Capture the cell that displays the provided text and extract its (x, y) central coordinate. 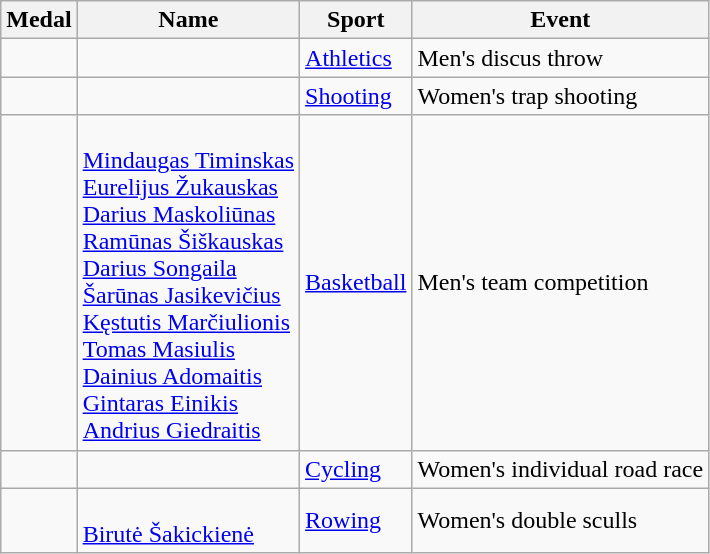
Rowing (356, 520)
Event (560, 20)
Medal (39, 20)
Cycling (356, 469)
Men's discus throw (560, 58)
Birutė Šakickienė (188, 520)
Name (188, 20)
Women's individual road race (560, 469)
Shooting (356, 96)
Athletics (356, 58)
Sport (356, 20)
Women's double sculls (560, 520)
Women's trap shooting (560, 96)
Basketball (356, 282)
Men's team competition (560, 282)
